Capture the cell that displays the provided text and extract its (X, Y) central coordinate. 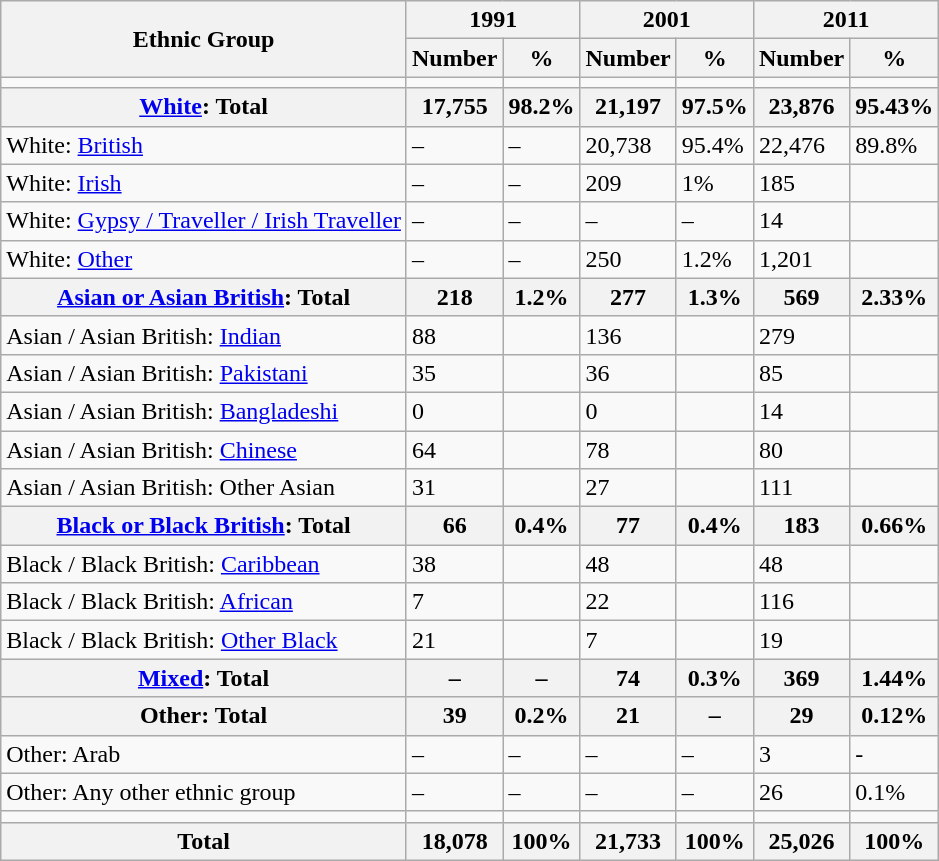
35 (454, 373)
185 (801, 183)
0.12% (894, 716)
3 (801, 754)
2011 (846, 20)
0.1% (894, 792)
0.66% (894, 526)
136 (628, 335)
39 (454, 716)
31 (454, 488)
1.3% (714, 297)
74 (628, 678)
77 (628, 526)
89.8% (894, 145)
Black / Black British: African (204, 602)
Asian / Asian British: Chinese (204, 449)
Black or Black British: Total (204, 526)
66 (454, 526)
Asian / Asian British: Indian (204, 335)
2001 (666, 20)
White: British (204, 145)
1.44% (894, 678)
88 (454, 335)
183 (801, 526)
Other: Total (204, 716)
0.3% (714, 678)
1,201 (801, 259)
Ethnic Group (204, 39)
Asian / Asian British: Pakistani (204, 373)
22,476 (801, 145)
White: Gypsy / Traveller / Irish Traveller (204, 221)
- (894, 754)
Asian / Asian British: Other Asian (204, 488)
369 (801, 678)
78 (628, 449)
Black / Black British: Other Black (204, 640)
Mixed: Total (204, 678)
Total (204, 841)
116 (801, 602)
20,738 (628, 145)
95.43% (894, 107)
Other: Any other ethnic group (204, 792)
White: Irish (204, 183)
17,755 (454, 107)
97.5% (714, 107)
Other: Arab (204, 754)
1991 (492, 20)
29 (801, 716)
64 (454, 449)
Black / Black British: Caribbean (204, 564)
26 (801, 792)
98.2% (542, 107)
2.33% (894, 297)
36 (628, 373)
21,733 (628, 841)
85 (801, 373)
White: Other (204, 259)
111 (801, 488)
569 (801, 297)
27 (628, 488)
95.4% (714, 145)
38 (454, 564)
Asian or Asian British: Total (204, 297)
Asian / Asian British: Bangladeshi (204, 411)
22 (628, 602)
White: Total (204, 107)
1% (714, 183)
277 (628, 297)
80 (801, 449)
18,078 (454, 841)
209 (628, 183)
25,026 (801, 841)
0.2% (542, 716)
218 (454, 297)
279 (801, 335)
250 (628, 259)
19 (801, 640)
21,197 (628, 107)
23,876 (801, 107)
